Capture the cell that displays the provided text and extract its [x, y] central coordinate. 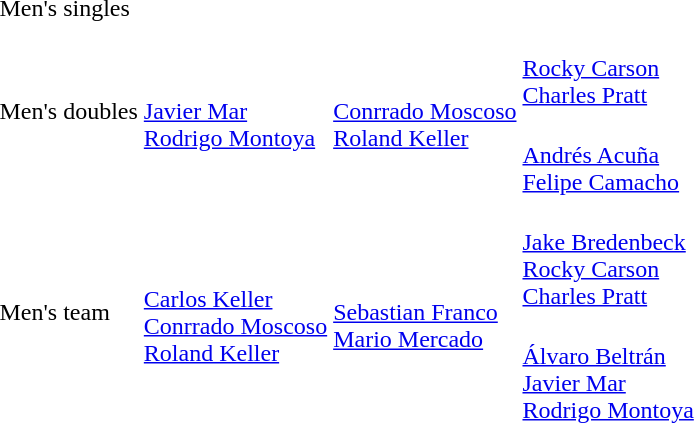
Javier MarRodrigo Montoya [235, 112]
Conrrado MoscosoRoland Keller [425, 112]
